Scan for the cell matching the given text and deliver its [x, y] coordinate at center. 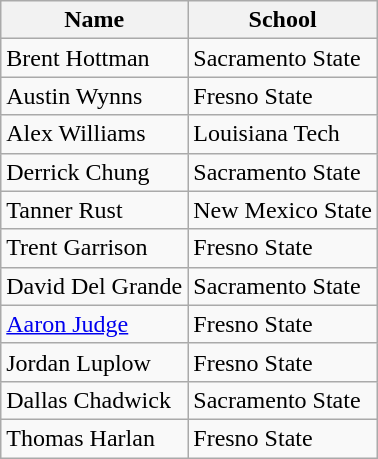
Austin Wynns [94, 96]
Name [94, 20]
Dallas Chadwick [94, 400]
Aaron Judge [94, 324]
Trent Garrison [94, 248]
Jordan Luplow [94, 362]
Alex Williams [94, 134]
New Mexico State [283, 210]
School [283, 20]
Louisiana Tech [283, 134]
Thomas Harlan [94, 438]
David Del Grande [94, 286]
Brent Hottman [94, 58]
Tanner Rust [94, 210]
Derrick Chung [94, 172]
